Identify which cell holds the provided text, then report its [x, y] central coordinate. 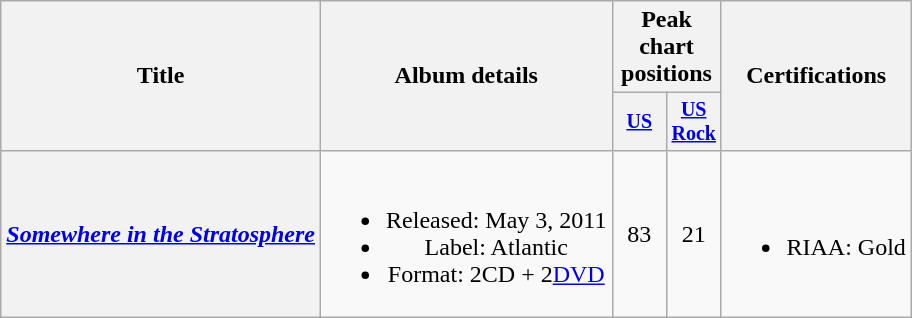
83 [639, 234]
USRock [693, 122]
US [639, 122]
Certifications [816, 76]
Album details [466, 76]
Somewhere in the Stratosphere [161, 234]
Title [161, 76]
21 [693, 234]
RIAA: Gold [816, 234]
Peak chart positions [666, 47]
Released: May 3, 2011Label: AtlanticFormat: 2CD + 2DVD [466, 234]
